Pinpoint the cell where the given text exists, returning its (X, Y) midpoint coordinate. 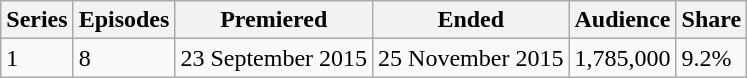
Audience (622, 20)
Share (712, 20)
Ended (471, 20)
23 September 2015 (274, 58)
8 (124, 58)
Series (37, 20)
1,785,000 (622, 58)
1 (37, 58)
9.2% (712, 58)
Premiered (274, 20)
Episodes (124, 20)
25 November 2015 (471, 58)
